Return [X, Y] of the center of cell containing provided text 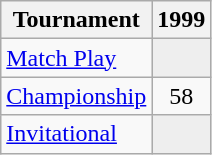
Championship [76, 96]
Tournament [76, 20]
Invitational [76, 134]
1999 [182, 20]
Match Play [76, 58]
58 [182, 96]
